For the text-containing cell, return its midpoint in [X, Y] coordinate format. 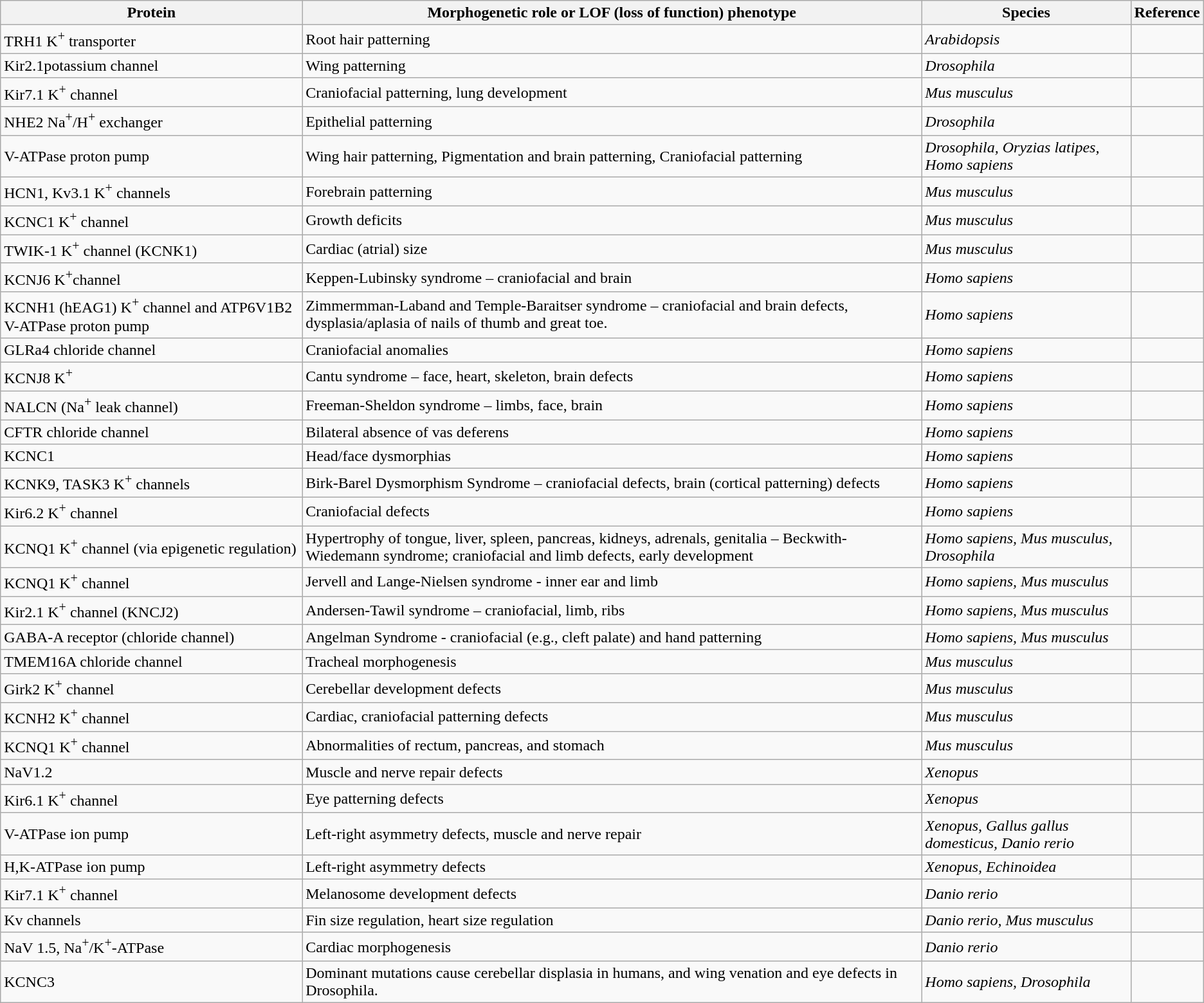
Kir6.2 K+ channel [152, 512]
Craniofacial defects [612, 512]
HCN1, Kv3.1 K+ channels [152, 192]
Left-right asymmetry defects [612, 867]
Dominant mutations cause cerebellar displasia in humans, and wing venation and eye defects in Drosophila. [612, 982]
Fin size regulation, heart size regulation [612, 920]
V-ATPase proton pump [152, 157]
Root hair patterning [612, 40]
NaV1.2 [152, 772]
KCNC1 K+ channel [152, 220]
Kir6.1 K+ channel [152, 799]
Arabidopsis [1026, 40]
Craniofacial patterning, lung development [612, 93]
NHE2 Na+/H+ exchanger [152, 121]
Girk2 K+ channel [152, 688]
Abnormalities of rectum, pancreas, and stomach [612, 746]
NALCN (Na+ leak channel) [152, 405]
Keppen-Lubinsky syndrome – craniofacial and brain [612, 278]
Bilateral absence of vas deferens [612, 432]
Cerebellar development defects [612, 688]
CFTR chloride channel [152, 432]
KCNH1 (hEAG1) K+ channel and ATP6V1B2 V-ATPase proton pump [152, 315]
Andersen-Tawil syndrome – craniofacial, limb, ribs [612, 611]
H,K-ATPase ion pump [152, 867]
Head/face dysmorphias [612, 456]
Wing hair patterning, Pigmentation and brain patterning, Craniofacial patterning [612, 157]
Danio rerio, Mus musculus [1026, 920]
Cardiac, craniofacial patterning defects [612, 718]
Xenopus, Echinoidea [1026, 867]
Birk-Barel Dysmorphism Syndrome – craniofacial defects, brain (cortical patterning) defects [612, 483]
KCNC3 [152, 982]
KCNH2 K+ channel [152, 718]
Left-right asymmetry defects, muscle and nerve repair [612, 833]
Freeman-Sheldon syndrome – limbs, face, brain [612, 405]
Kir2.1 K+ channel (KNCJ2) [152, 611]
Tracheal morphogenesis [612, 662]
Morphogenetic role or LOF (loss of function) phenotype [612, 13]
Eye patterning defects [612, 799]
GLRa4 chloride channel [152, 350]
Drosophila, Oryzias latipes, Homo sapiens [1026, 157]
Craniofacial anomalies [612, 350]
Protein [152, 13]
Species [1026, 13]
Zimmermman-Laband and Temple-Baraitser syndrome – craniofacial and brain defects, dysplasia/aplasia of nails of thumb and great toe. [612, 315]
Kir2.1potassium channel [152, 66]
KCNQ1 K+ channel (via epigenetic regulation) [152, 547]
KCNK9, TASK3 K+ channels [152, 483]
TRH1 K+ transporter [152, 40]
V-ATPase ion pump [152, 833]
Homo sapiens, Mus musculus, Drosophila [1026, 547]
Growth deficits [612, 220]
Angelman Syndrome - craniofacial (e.g., cleft palate) and hand patterning [612, 637]
KCNC1 [152, 456]
Melanosome development defects [612, 894]
Jervell and Lange-Nielsen syndrome - inner ear and limb [612, 583]
Cantu syndrome – face, heart, skeleton, brain defects [612, 377]
GABA-A receptor (chloride channel) [152, 637]
Muscle and nerve repair defects [612, 772]
Forebrain patterning [612, 192]
KCNJ6 K+channel [152, 278]
Epithelial patterning [612, 121]
Cardiac morphogenesis [612, 946]
Reference [1167, 13]
Wing patterning [612, 66]
Kv channels [152, 920]
TMEM16A chloride channel [152, 662]
Homo sapiens, Drosophila [1026, 982]
Cardiac (atrial) size [612, 249]
NaV 1.5, Na+/K+-ATPase [152, 946]
TWIK-1 K+ channel (KCNK1) [152, 249]
KCNJ8 K+ [152, 377]
Xenopus, Gallus gallus domesticus, Danio rerio [1026, 833]
